Search for the cell housing the specified text and yield its [x, y] center coordinate. 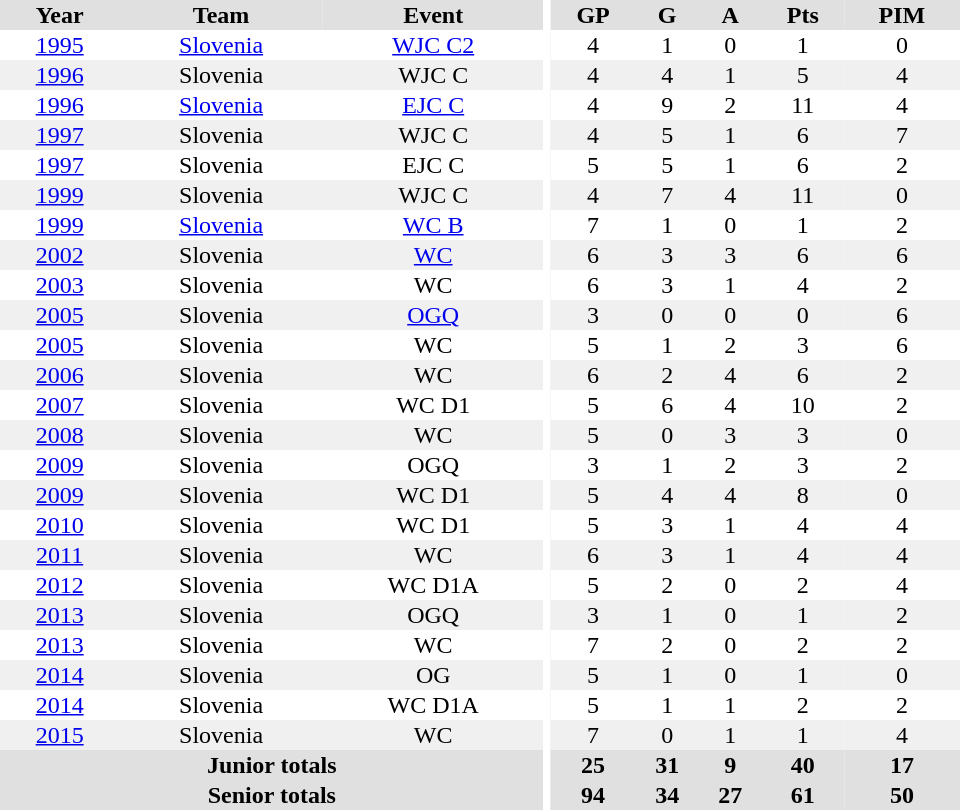
Year [60, 15]
2007 [60, 405]
A [730, 15]
WJC C2 [434, 45]
2012 [60, 585]
17 [902, 765]
34 [668, 795]
PIM [902, 15]
OG [434, 675]
WC B [434, 225]
10 [803, 405]
40 [803, 765]
2010 [60, 525]
2003 [60, 285]
2008 [60, 435]
Junior totals [272, 765]
61 [803, 795]
2011 [60, 555]
Team [221, 15]
25 [594, 765]
27 [730, 795]
2006 [60, 375]
Event [434, 15]
8 [803, 495]
50 [902, 795]
2015 [60, 735]
G [668, 15]
1995 [60, 45]
Senior totals [272, 795]
GP [594, 15]
31 [668, 765]
94 [594, 795]
2002 [60, 255]
Pts [803, 15]
